For the text-containing cell, return its midpoint in (X, Y) coordinate format. 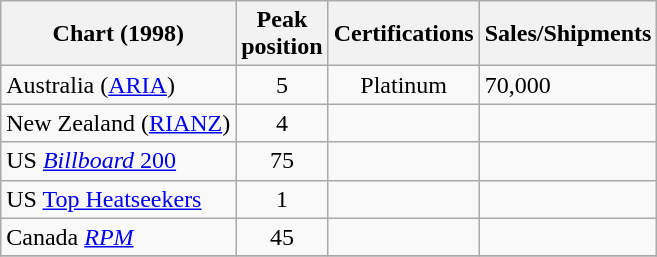
Platinum (404, 85)
New Zealand (RIANZ) (118, 123)
70,000 (568, 85)
75 (282, 161)
Chart (1998) (118, 34)
1 (282, 199)
Australia (ARIA) (118, 85)
Peakposition (282, 34)
Canada RPM (118, 237)
45 (282, 237)
Certifications (404, 34)
US Top Heatseekers (118, 199)
Sales/Shipments (568, 34)
US Billboard 200 (118, 161)
4 (282, 123)
5 (282, 85)
